Scan for the cell matching the given text and deliver its (x, y) coordinate at center. 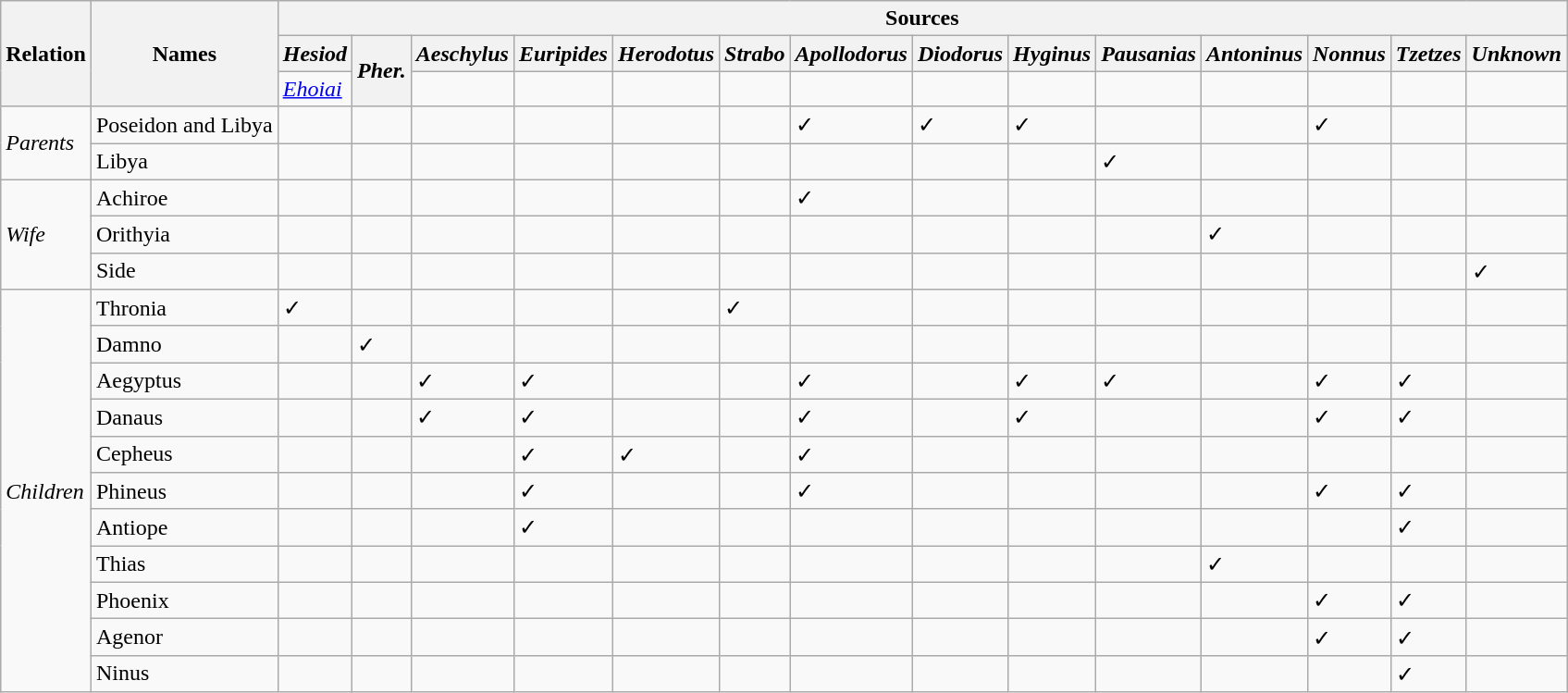
Thias (184, 564)
Phineus (184, 491)
Side (184, 271)
Apollodorus (851, 54)
Aeschylus (463, 54)
Achiroe (184, 198)
Ehoiai (315, 89)
Unknown (1516, 54)
Ninus (184, 674)
Tzetzes (1428, 54)
Thronia (184, 308)
Libya (184, 161)
Aegyptus (184, 381)
Danaus (184, 417)
Parents (46, 142)
Orithyia (184, 235)
Cepheus (184, 454)
Antiope (184, 527)
Euripides (562, 54)
Names (184, 54)
Hyginus (1053, 54)
Poseidon and Libya (184, 125)
Children (46, 490)
Nonnus (1350, 54)
Diodorus (960, 54)
Herodotus (666, 54)
Antoninus (1254, 54)
Hesiod (315, 54)
Wife (46, 235)
Damno (184, 344)
Phoenix (184, 600)
Pher. (382, 71)
Strabo (755, 54)
Agenor (184, 637)
Relation (46, 54)
Pausanias (1149, 54)
Sources (921, 19)
